Return the [x, y] coordinate for the center point of the cell that contains the specified text.  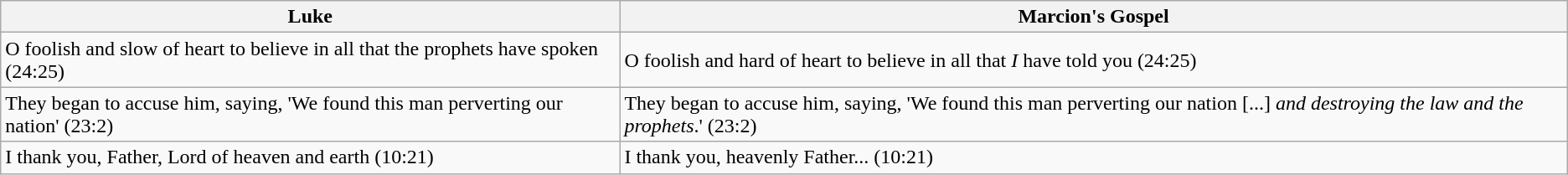
O foolish and hard of heart to believe in all that I have told you (24:25) [1094, 60]
They began to accuse him, saying, 'We found this man perverting our nation [...] and destroying the law and the prophets.' (23:2) [1094, 114]
They began to accuse him, saying, 'We found this man perverting our nation' (23:2) [310, 114]
O foolish and slow of heart to believe in all that the prophets have spoken (24:25) [310, 60]
I thank you, Father, Lord of heaven and earth (10:21) [310, 157]
Marcion's Gospel [1094, 17]
Luke [310, 17]
I thank you, heavenly Father... (10:21) [1094, 157]
